From the cell containing the given text, extract its center point as [x, y] coordinate. 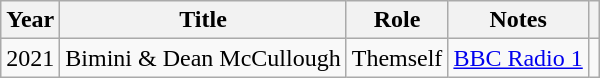
Themself [397, 58]
BBC Radio 1 [518, 58]
Bimini & Dean McCullough [203, 58]
Role [397, 20]
Title [203, 20]
2021 [30, 58]
Year [30, 20]
Notes [518, 20]
